Locate the cell with the specified text and output its [X, Y] center coordinate. 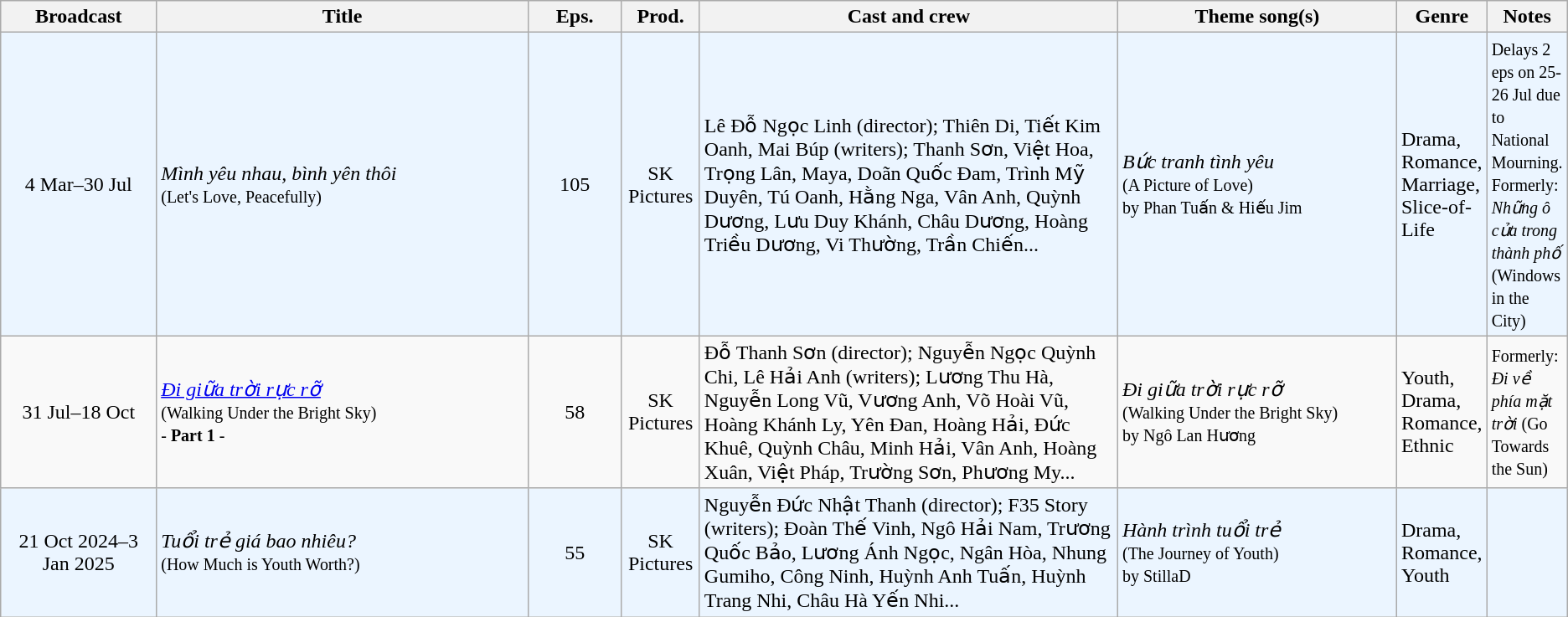
Drama, Romance, Marriage, Slice-of-Life [1442, 184]
Đi giữa trời rực rỡ(Walking Under the Bright Sky)by Ngô Lan Hương [1256, 412]
Delays 2 eps on 25-26 Jul due to National Mourning.Formerly: Những ô cửa trong thành phố (Windows in the City) [1527, 184]
Mình yêu nhau, bình yên thôi(Let's Love, Peacefully) [343, 184]
21 Oct 2024–3 Jan 2025 [79, 553]
Eps. [575, 17]
105 [575, 184]
4 Mar–30 Jul [79, 184]
Đi giữa trời rực rỡ(Walking Under the Bright Sky)- Part 1 - [343, 412]
55 [575, 553]
Theme song(s) [1256, 17]
Drama, Romance, Youth [1442, 553]
Youth, Drama, Romance, Ethnic [1442, 412]
Broadcast [79, 17]
Tuổi trẻ giá bao nhiêu?(How Much is Youth Worth?) [343, 553]
31 Jul–18 Oct [79, 412]
Prod. [660, 17]
Genre [1442, 17]
58 [575, 412]
Cast and crew [908, 17]
Notes [1527, 17]
Formerly: Đi về phía mặt trời (Go Towards the Sun) [1527, 412]
Bức tranh tình yêu(A Picture of Love)by Phan Tuấn & Hiếu Jim [1256, 184]
Hành trình tuổi trẻ(The Journey of Youth)by StillaD [1256, 553]
Title [343, 17]
